Return the (x, y) coordinate for the center point of the cell that contains the specified text.  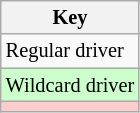
Key (70, 17)
Regular driver (70, 51)
Wildcard driver (70, 85)
